Provide the (x, y) coordinate of the cell's center where the given text is located.  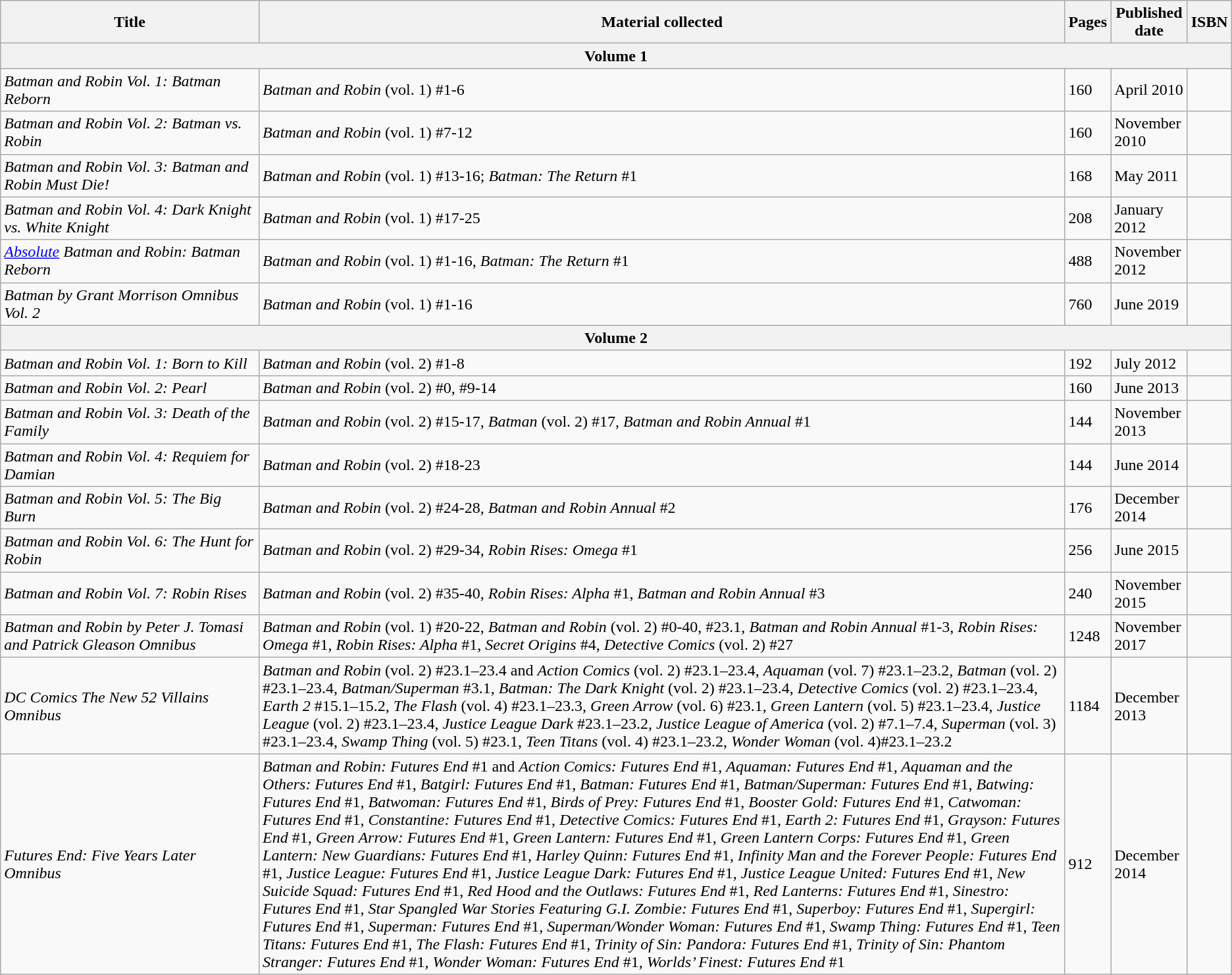
Batman and Robin (vol. 1) #1-16, Batman: The Return #1 (662, 261)
Batman and Robin (vol. 2) #24-28, Batman and Robin Annual #2 (662, 508)
June 2015 (1149, 550)
240 (1088, 594)
January 2012 (1149, 219)
Batman and Robin Vol. 7: Robin Rises (130, 594)
Batman and Robin (vol. 2) #35-40, Robin Rises: Alpha #1, Batman and Robin Annual #3 (662, 594)
Batman and Robin (vol. 2) #29-34, Robin Rises: Omega #1 (662, 550)
Batman by Grant Morrison Omnibus Vol. 2 (130, 304)
Batman and Robin (vol. 1) #7-12 (662, 133)
Batman and Robin (vol. 2) #15-17, Batman (vol. 2) #17, Batman and Robin Annual #1 (662, 421)
176 (1088, 508)
Batman and Robin Vol. 2: Pearl (130, 388)
Title (130, 22)
November 2013 (1149, 421)
November 2012 (1149, 261)
Batman and Robin Vol. 1: Born to Kill (130, 363)
Batman and Robin (vol. 1) #17-25 (662, 219)
912 (1088, 864)
November 2017 (1149, 636)
192 (1088, 363)
June 2014 (1149, 465)
Batman and Robin (vol. 1) #1-16 (662, 304)
1248 (1088, 636)
November 2010 (1149, 133)
Volume 2 (616, 338)
Batman and Robin Vol. 4: Dark Knight vs. White Knight (130, 219)
Batman and Robin Vol. 3: Batman and Robin Must Die! (130, 175)
Batman and Robin Vol. 4: Requiem for Damian (130, 465)
Batman and Robin Vol. 5: The Big Burn (130, 508)
Batman and Robin (vol. 1) #1-6 (662, 90)
June 2019 (1149, 304)
DC Comics The New 52 Villains Omnibus (130, 706)
Absolute Batman and Robin: Batman Reborn (130, 261)
760 (1088, 304)
488 (1088, 261)
June 2013 (1149, 388)
Batman and Robin (vol. 2) #18-23 (662, 465)
December 2013 (1149, 706)
Batman and Robin (vol. 2) #0, #9-14 (662, 388)
Batman and Robin Vol. 3: Death of the Family (130, 421)
168 (1088, 175)
Material collected (662, 22)
Batman and Robin (vol. 2) #1-8 (662, 363)
Batman and Robin Vol. 1: Batman Reborn (130, 90)
256 (1088, 550)
Batman and Robin Vol. 6: The Hunt for Robin (130, 550)
Batman and Robin Vol. 2: Batman vs. Robin (130, 133)
July 2012 (1149, 363)
Published date (1149, 22)
Volume 1 (616, 56)
Batman and Robin by Peter J. Tomasi and Patrick Gleason Omnibus (130, 636)
ISBN (1210, 22)
Batman and Robin (vol. 1) #13-16; Batman: The Return #1 (662, 175)
Futures End: Five Years Later Omnibus (130, 864)
May 2011 (1149, 175)
1184 (1088, 706)
208 (1088, 219)
November 2015 (1149, 594)
April 2010 (1149, 90)
Pages (1088, 22)
